Scan for the cell matching the given text and deliver its [x, y] coordinate at center. 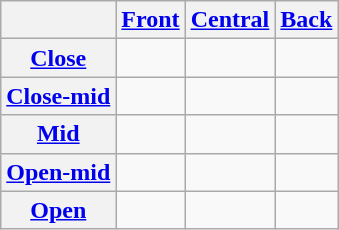
Close-mid [58, 96]
Close [58, 58]
Open-mid [58, 172]
Front [150, 20]
Central [230, 20]
Open [58, 210]
Mid [58, 134]
Back [306, 20]
